For the text-containing cell, return its midpoint in [x, y] coordinate format. 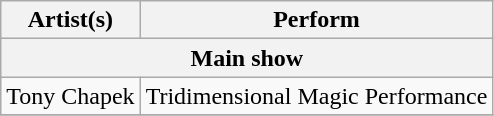
Main show [247, 58]
Tony Chapek [70, 96]
Artist(s) [70, 20]
Perform [316, 20]
Tridimensional Magic Performance [316, 96]
